For the text-containing cell, return its midpoint in [X, Y] coordinate format. 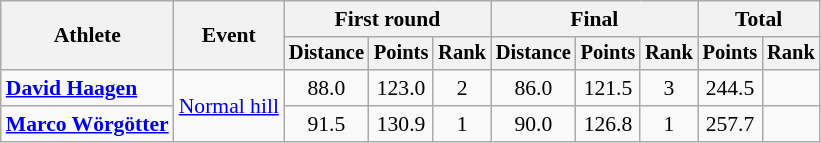
88.0 [326, 88]
Athlete [88, 36]
Final [594, 19]
126.8 [608, 124]
First round [388, 19]
2 [462, 88]
130.9 [401, 124]
121.5 [608, 88]
86.0 [534, 88]
3 [669, 88]
Event [229, 36]
Total [759, 19]
91.5 [326, 124]
123.0 [401, 88]
David Haagen [88, 88]
Marco Wörgötter [88, 124]
257.7 [730, 124]
90.0 [534, 124]
Normal hill [229, 106]
244.5 [730, 88]
